From the cell containing the given text, extract its center point as [X, Y] coordinate. 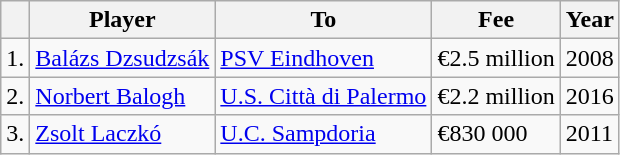
Player [122, 20]
€2.2 million [496, 96]
1. [16, 58]
Year [590, 20]
2016 [590, 96]
Zsolt Laczkó [122, 134]
2011 [590, 134]
Fee [496, 20]
PSV Eindhoven [324, 58]
€2.5 million [496, 58]
U.C. Sampdoria [324, 134]
To [324, 20]
2008 [590, 58]
€830 000 [496, 134]
2. [16, 96]
Norbert Balogh [122, 96]
Balázs Dzsudzsák [122, 58]
U.S. Città di Palermo [324, 96]
3. [16, 134]
